From the cell containing the given text, extract its center point as [x, y] coordinate. 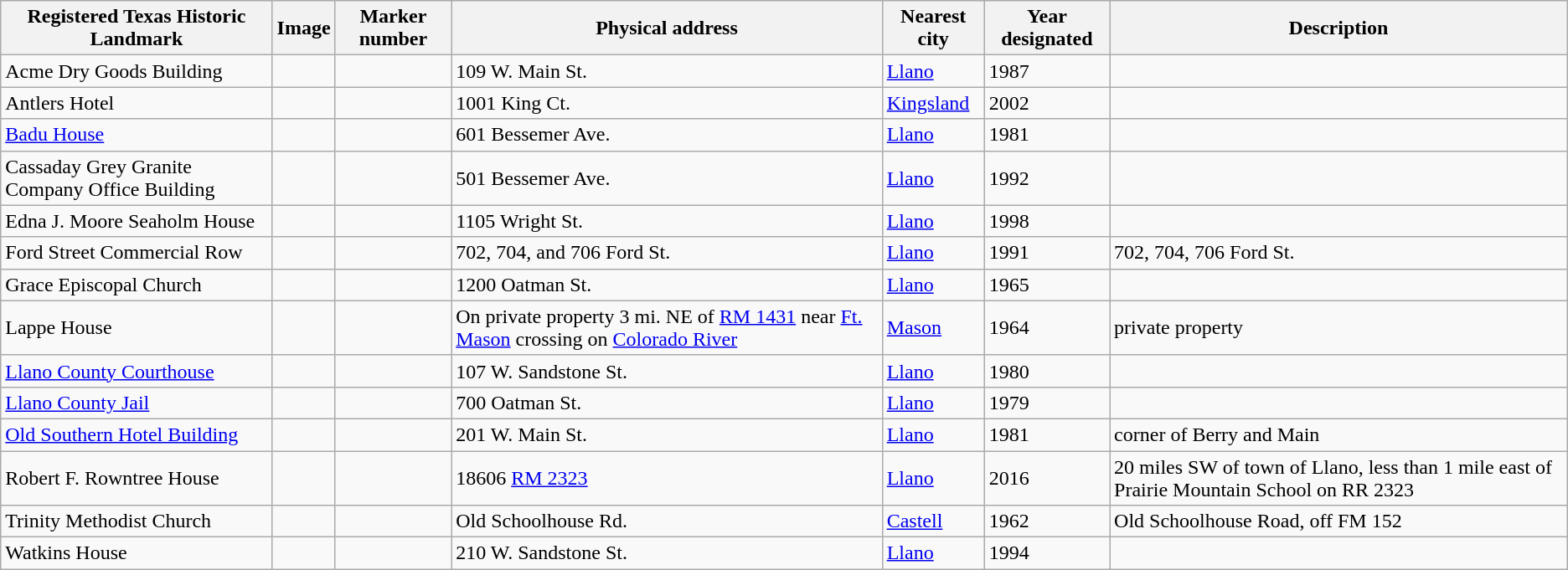
1200 Oatman St. [667, 285]
Edna J. Moore Seaholm House [137, 221]
Acme Dry Goods Building [137, 71]
1994 [1047, 553]
Ford Street Commercial Row [137, 253]
1001 King Ct. [667, 103]
2002 [1047, 103]
Old Schoolhouse Rd. [667, 521]
1992 [1047, 177]
1965 [1047, 285]
501 Bessemer Ave. [667, 177]
700 Oatman St. [667, 403]
Marker number [394, 28]
Description [1338, 28]
109 W. Main St. [667, 71]
1105 Wright St. [667, 221]
107 W. Sandstone St. [667, 371]
Antlers Hotel [137, 103]
private property [1338, 328]
601 Bessemer Ave. [667, 135]
1987 [1047, 71]
702, 704, 706 Ford St. [1338, 253]
On private property 3 mi. NE of RM 1431 near Ft. Mason crossing on Colorado River [667, 328]
corner of Berry and Main [1338, 434]
2016 [1047, 477]
1980 [1047, 371]
Grace Episcopal Church [137, 285]
Castell [933, 521]
702, 704, and 706 Ford St. [667, 253]
Llano County Jail [137, 403]
Year designated [1047, 28]
Cassaday Grey Granite Company Office Building [137, 177]
Lappe House [137, 328]
Old Schoolhouse Road, off FM 152 [1338, 521]
Old Southern Hotel Building [137, 434]
18606 RM 2323 [667, 477]
Llano County Courthouse [137, 371]
Image [303, 28]
1964 [1047, 328]
201 W. Main St. [667, 434]
1979 [1047, 403]
Registered Texas Historic Landmark [137, 28]
Mason [933, 328]
1998 [1047, 221]
Watkins House [137, 553]
Nearest city [933, 28]
1991 [1047, 253]
Trinity Methodist Church [137, 521]
Kingsland [933, 103]
20 miles SW of town of Llano, less than 1 mile east of Prairie Mountain School on RR 2323 [1338, 477]
Badu House [137, 135]
Physical address [667, 28]
Robert F. Rowntree House [137, 477]
1962 [1047, 521]
210 W. Sandstone St. [667, 553]
